Return [x, y] of the center of cell containing provided text 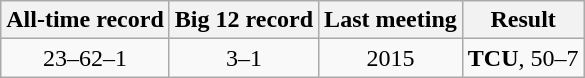
Result [523, 20]
TCU, 50–7 [523, 58]
2015 [391, 58]
All-time record [86, 20]
23–62–1 [86, 58]
3–1 [244, 58]
Last meeting [391, 20]
Big 12 record [244, 20]
